Scan for the cell matching the given text and deliver its (X, Y) coordinate at center. 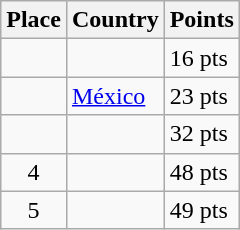
Points (202, 20)
5 (34, 210)
48 pts (202, 172)
4 (34, 172)
16 pts (202, 58)
México (115, 96)
Place (34, 20)
32 pts (202, 134)
Country (115, 20)
49 pts (202, 210)
23 pts (202, 96)
